Detect which cell encompasses the target text, then output its [x, y] center coordinate. 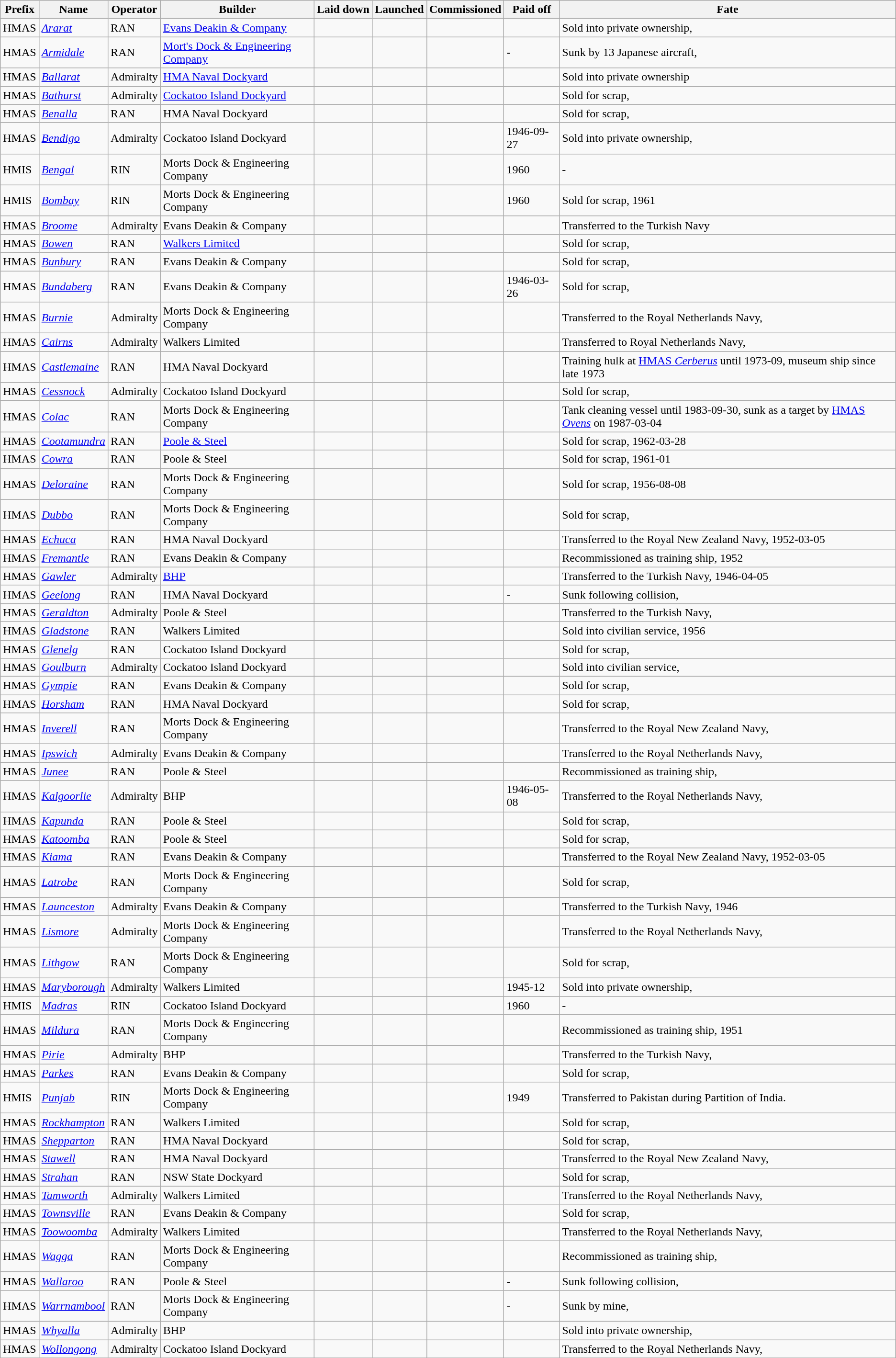
Name [73, 10]
Junee [73, 771]
Launceston [73, 906]
Whyalla [73, 1330]
Pirie [73, 1055]
Transferred to the Turkish Navy, 1946 [728, 906]
Cootamundra [73, 441]
Prefix [20, 10]
Sold into private ownership [728, 77]
Bathurst [73, 95]
Inverell [73, 729]
Punjab [73, 1098]
Sold for scrap, 1961-01 [728, 459]
Deloraine [73, 484]
1946-09-27 [532, 138]
Sunk by mine, [728, 1305]
Mildura [73, 1030]
Horsham [73, 704]
Bombay [73, 200]
Cowra [73, 459]
Laid down [343, 10]
Transferred to Pakistan during Partition of India. [728, 1098]
Shepparton [73, 1141]
Dubbo [73, 515]
Maryborough [73, 987]
Ararat [73, 28]
Armidale [73, 53]
Bunbury [73, 261]
Transferred to the Turkish Navy [728, 225]
Lismore [73, 931]
Colac [73, 417]
Transferred to the Turkish Navy, 1946-04-05 [728, 576]
Kapunda [73, 821]
Townsville [73, 1213]
Gympie [73, 686]
Ballarat [73, 77]
Sold for scrap, 1962-03-28 [728, 441]
Bendigo [73, 138]
Operator [134, 10]
Benalla [73, 113]
Wallaroo [73, 1281]
Sold for scrap, 1956-08-08 [728, 484]
Fremantle [73, 558]
Geraldton [73, 612]
Toowoomba [73, 1232]
Lithgow [73, 962]
Rockhampton [73, 1122]
Bundaberg [73, 286]
Tamworth [73, 1195]
Stawell [73, 1159]
Castlemaine [73, 367]
1945-12 [532, 987]
Sold for scrap, 1961 [728, 200]
Kiama [73, 857]
Tank cleaning vessel until 1983-09-30, sunk as a target by HMAS Ovens on 1987-03-04 [728, 417]
Recommissioned as training ship, 1952 [728, 558]
Bowen [73, 243]
Sunk by 13 Japanese aircraft, [728, 53]
Katoomba [73, 839]
Bengal [73, 170]
Strahan [73, 1177]
Madras [73, 1005]
Parkes [73, 1073]
Paid off [532, 10]
Commissioned [465, 10]
1949 [532, 1098]
1946-03-26 [532, 286]
Kalgoorlie [73, 796]
Broome [73, 225]
Recommissioned as training ship, 1951 [728, 1030]
Wagga [73, 1256]
Burnie [73, 318]
Gladstone [73, 631]
Sold into civilian service, [728, 668]
Latrobe [73, 882]
Builder [237, 10]
Sold into civilian service, 1956 [728, 631]
Geelong [73, 594]
Cessnock [73, 392]
Transferred to Royal Netherlands Navy, [728, 342]
Fate [728, 10]
NSW State Dockyard [237, 1177]
Training hulk at HMAS Cerberus until 1973-09, museum ship since late 1973 [728, 367]
Launched [399, 10]
Goulburn [73, 668]
Cairns [73, 342]
Warrnambool [73, 1305]
Mort's Dock & Engineering Company [237, 53]
1946-05-08 [532, 796]
Echuca [73, 540]
Wollongong [73, 1349]
Ipswich [73, 753]
Gawler [73, 576]
Glenelg [73, 649]
